Return the (X, Y) coordinate for the center point of the cell that contains the specified text.  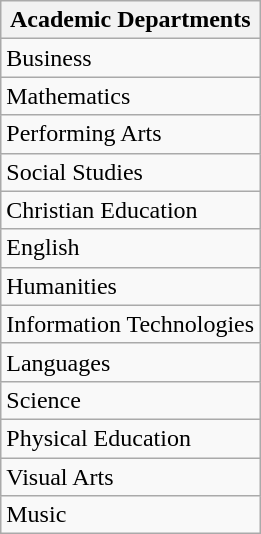
Christian Education (130, 210)
Academic Departments (130, 20)
Performing Arts (130, 134)
Mathematics (130, 96)
Languages (130, 362)
Physical Education (130, 438)
English (130, 248)
Information Technologies (130, 324)
Music (130, 515)
Visual Arts (130, 477)
Business (130, 58)
Humanities (130, 286)
Social Studies (130, 172)
Science (130, 400)
